Identify which cell holds the provided text, then report its (X, Y) central coordinate. 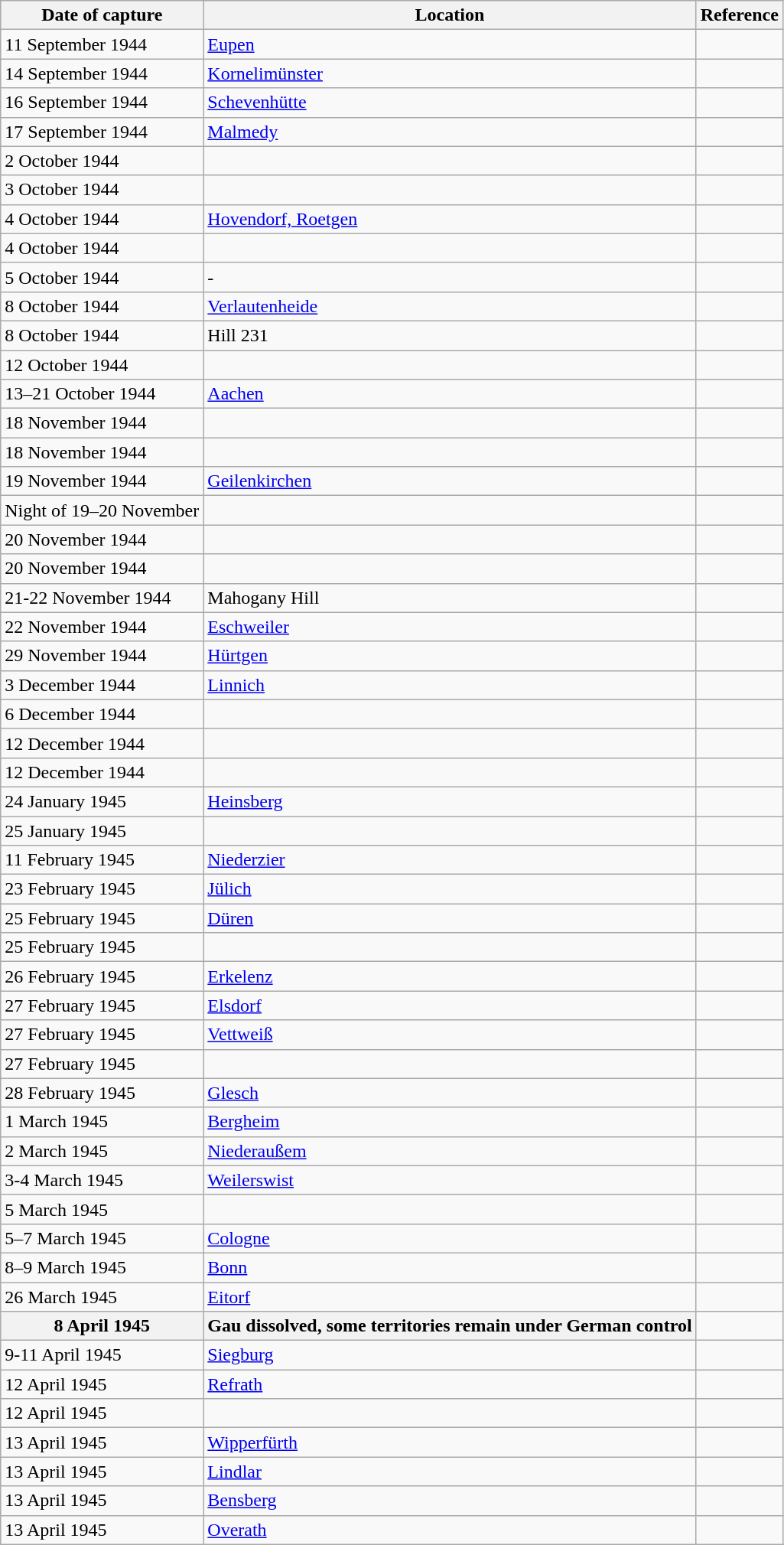
Geilenkirchen (450, 481)
Erkelenz (450, 976)
Location (450, 15)
Eitorf (450, 1297)
Elsdorf (450, 1006)
Lindlar (450, 1472)
6 December 1944 (102, 714)
Eschweiler (450, 627)
12 October 1944 (102, 365)
22 November 1944 (102, 627)
Reference (739, 15)
Heinsberg (450, 801)
2 March 1945 (102, 1151)
Night of 19–20 November (102, 510)
24 January 1945 (102, 801)
5–7 March 1945 (102, 1238)
Linnich (450, 685)
Date of capture (102, 15)
Mahogany Hill (450, 598)
13–21 October 1944 (102, 394)
Verlautenheide (450, 306)
3 December 1944 (102, 685)
Düren (450, 918)
Hovendorf, Roetgen (450, 219)
Weilerswist (450, 1180)
Wipperfürth (450, 1442)
Glesch (450, 1093)
Siegburg (450, 1355)
Kornelimünster (450, 73)
29 November 1944 (102, 656)
19 November 1944 (102, 481)
23 February 1945 (102, 889)
26 February 1945 (102, 976)
3 October 1944 (102, 190)
Bonn (450, 1267)
Bergheim (450, 1122)
- (450, 277)
Eupen (450, 44)
Niederzier (450, 860)
Cologne (450, 1238)
Refrath (450, 1384)
16 September 1944 (102, 103)
Aachen (450, 394)
28 February 1945 (102, 1093)
8–9 March 1945 (102, 1267)
5 October 1944 (102, 277)
26 March 1945 (102, 1297)
1 March 1945 (102, 1122)
17 September 1944 (102, 132)
2 October 1944 (102, 161)
Hill 231 (450, 335)
25 January 1945 (102, 830)
Bensberg (450, 1501)
3-4 March 1945 (102, 1180)
Gau dissolved, some territories remain under German control (450, 1326)
Overath (450, 1530)
21-22 November 1944 (102, 598)
Malmedy (450, 132)
14 September 1944 (102, 73)
Vettweiß (450, 1035)
9-11 April 1945 (102, 1355)
Hürtgen (450, 656)
Jülich (450, 889)
5 March 1945 (102, 1209)
11 February 1945 (102, 860)
8 April 1945 (102, 1326)
Schevenhütte (450, 103)
Niederaußem (450, 1151)
11 September 1944 (102, 44)
